Detect which cell encompasses the target text, then output its [x, y] center coordinate. 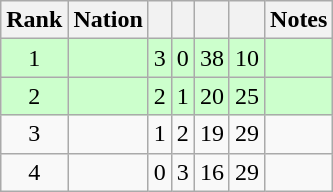
4 [34, 172]
38 [212, 58]
25 [246, 96]
Rank [34, 20]
20 [212, 96]
Notes [299, 20]
19 [212, 134]
16 [212, 172]
Nation [108, 20]
10 [246, 58]
